Provide the (x, y) coordinate of the cell's center where the given text is located.  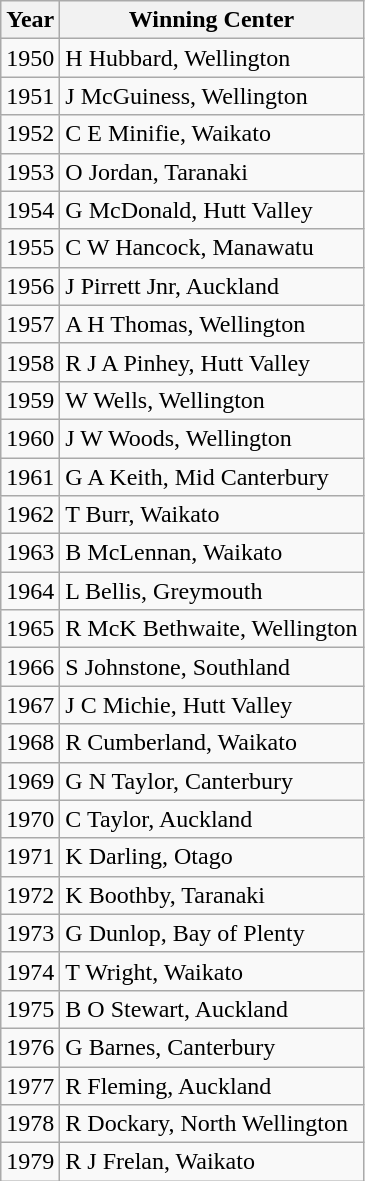
J Pirrett Jnr, Auckland (212, 286)
G A Keith, Mid Canterbury (212, 477)
J C Michie, Hutt Valley (212, 705)
1954 (30, 210)
1975 (30, 1009)
K Boothby, Taranaki (212, 895)
G N Taylor, Canterbury (212, 781)
1973 (30, 933)
S Johnstone, Southland (212, 667)
J McGuiness, Wellington (212, 96)
H Hubbard, Wellington (212, 58)
1971 (30, 857)
1979 (30, 1162)
1959 (30, 400)
A H Thomas, Wellington (212, 324)
1961 (30, 477)
1957 (30, 324)
1965 (30, 629)
T Burr, Waikato (212, 515)
1967 (30, 705)
1953 (30, 172)
C Taylor, Auckland (212, 819)
1974 (30, 971)
1962 (30, 515)
1977 (30, 1085)
L Bellis, Greymouth (212, 591)
1978 (30, 1124)
W Wells, Wellington (212, 400)
B O Stewart, Auckland (212, 1009)
C E Minifie, Waikato (212, 134)
1968 (30, 743)
K Darling, Otago (212, 857)
R J Frelan, Waikato (212, 1162)
Year (30, 20)
R Cumberland, Waikato (212, 743)
T Wright, Waikato (212, 971)
G McDonald, Hutt Valley (212, 210)
1964 (30, 591)
1950 (30, 58)
1951 (30, 96)
1972 (30, 895)
1956 (30, 286)
R Dockary, North Wellington (212, 1124)
1969 (30, 781)
G Barnes, Canterbury (212, 1047)
1955 (30, 248)
1963 (30, 553)
G Dunlop, Bay of Plenty (212, 933)
1960 (30, 438)
1952 (30, 134)
J W Woods, Wellington (212, 438)
Winning Center (212, 20)
1958 (30, 362)
1966 (30, 667)
R J A Pinhey, Hutt Valley (212, 362)
1970 (30, 819)
R Fleming, Auckland (212, 1085)
1976 (30, 1047)
O Jordan, Taranaki (212, 172)
R McK Bethwaite, Wellington (212, 629)
B McLennan, Waikato (212, 553)
C W Hancock, Manawatu (212, 248)
